Pinpoint the cell where the given text exists, returning its [x, y] midpoint coordinate. 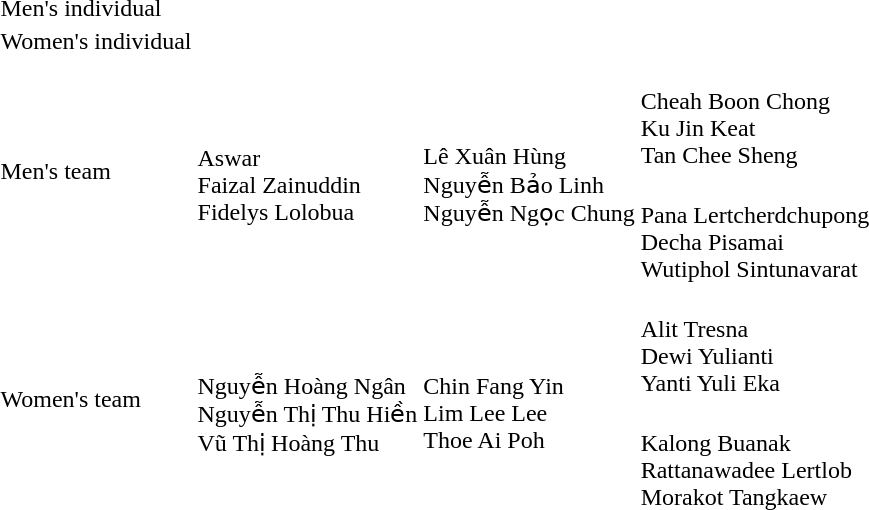
Lê Xuân HùngNguyễn Bảo LinhNguyễn Ngọc Chung [529, 172]
AswarFaizal ZainuddinFidelys Lolobua [308, 172]
